Find where the given text appears and provide that cell's center as (X, Y) coordinate. 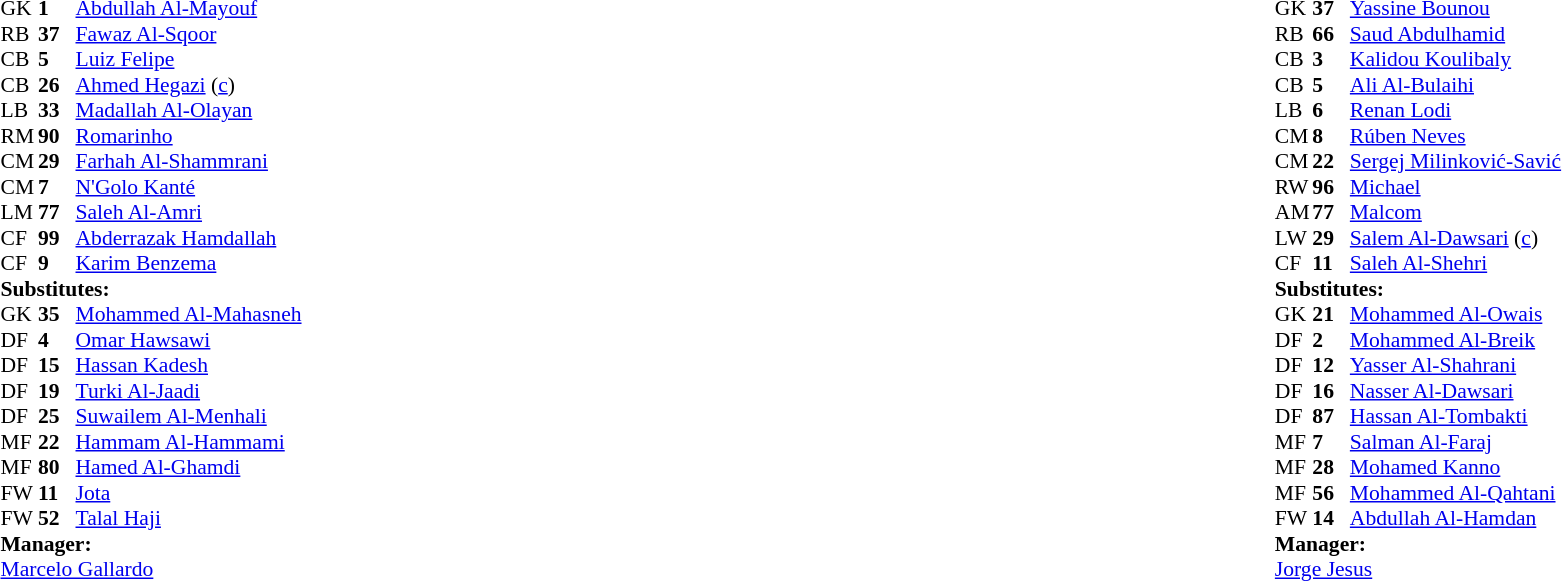
Talal Haji (189, 519)
Farhah Al-Shammrani (189, 161)
Abdullah Al-Hamdan (1456, 519)
2 (1331, 340)
LM (19, 213)
Yasser Al-Shahrani (1456, 365)
52 (57, 519)
Fawaz Al-Sqoor (189, 34)
RM (19, 136)
14 (1331, 519)
Karim Benzema (189, 263)
Mohammed Al-Breik (1456, 340)
37 (57, 34)
Mohamed Kanno (1456, 467)
9 (57, 263)
Rúben Neves (1456, 136)
LW (1294, 238)
99 (57, 238)
N'Golo Kanté (189, 187)
Hassan Kadesh (189, 365)
Mohammed Al-Qahtani (1456, 493)
87 (1331, 417)
Hammam Al-Hammami (189, 442)
Hamed Al-Ghamdi (189, 467)
90 (57, 136)
Mohammed Al-Mahasneh (189, 315)
15 (57, 365)
12 (1331, 365)
Ali Al-Bulaihi (1456, 85)
33 (57, 111)
Kalidou Koulibaly (1456, 59)
26 (57, 85)
8 (1331, 136)
66 (1331, 34)
Jota (189, 493)
16 (1331, 391)
Malcom (1456, 213)
Saud Abdulhamid (1456, 34)
Omar Hawsawi (189, 340)
6 (1331, 111)
Hassan Al-Tombakti (1456, 417)
RW (1294, 187)
Sergej Milinković-Savić (1456, 161)
28 (1331, 467)
Luiz Felipe (189, 59)
Turki Al-Jaadi (189, 391)
Suwailem Al-Menhali (189, 417)
Mohammed Al-Owais (1456, 315)
Saleh Al-Shehri (1456, 263)
25 (57, 417)
Nasser Al-Dawsari (1456, 391)
Saleh Al-Amri (189, 213)
Madallah Al-Olayan (189, 111)
96 (1331, 187)
Renan Lodi (1456, 111)
35 (57, 315)
Romarinho (189, 136)
21 (1331, 315)
19 (57, 391)
80 (57, 467)
Michael (1456, 187)
Abderrazak Hamdallah (189, 238)
Ahmed Hegazi (c) (189, 85)
4 (57, 340)
56 (1331, 493)
3 (1331, 59)
Salman Al-Faraj (1456, 442)
Salem Al-Dawsari (c) (1456, 238)
AM (1294, 213)
